Identify which cell holds the provided text, then report its [X, Y] central coordinate. 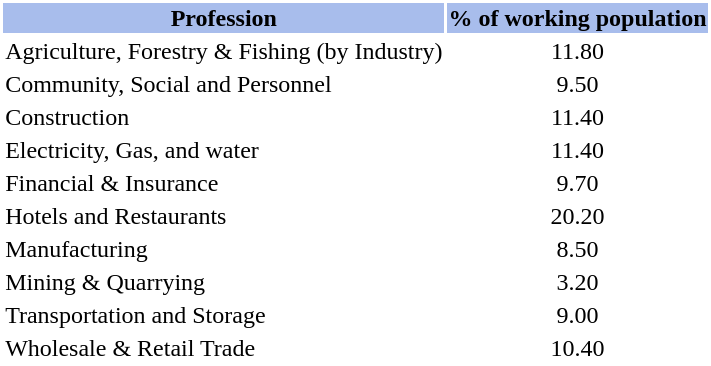
9.50 [578, 84]
Profession [224, 18]
Transportation and Storage [224, 315]
Electricity, Gas, and water [224, 150]
Community, Social and Personnel [224, 84]
20.20 [578, 216]
Agriculture, Forestry & Fishing (by Industry) [224, 51]
8.50 [578, 249]
Mining & Quarrying [224, 282]
Manufacturing [224, 249]
Hotels and Restaurants [224, 216]
9.70 [578, 183]
9.00 [578, 315]
3.20 [578, 282]
Construction [224, 117]
Wholesale & Retail Trade [224, 348]
10.40 [578, 348]
11.80 [578, 51]
% of working population [578, 18]
Financial & Insurance [224, 183]
